Search for the cell housing the specified text and yield its [x, y] center coordinate. 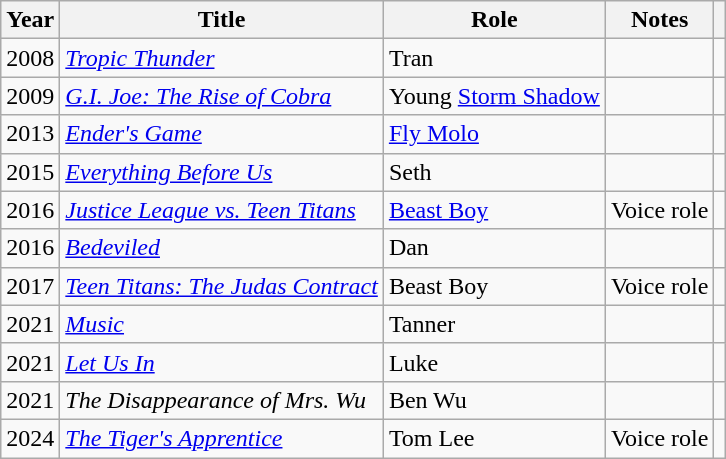
G.I. Joe: The Rise of Cobra [222, 96]
Justice League vs. Teen Titans [222, 210]
Luke [494, 362]
2024 [30, 438]
The Disappearance of Mrs. Wu [222, 400]
Notes [660, 20]
2008 [30, 58]
The Tiger's Apprentice [222, 438]
Ben Wu [494, 400]
Tom Lee [494, 438]
Title [222, 20]
2017 [30, 286]
2015 [30, 172]
Young Storm Shadow [494, 96]
Dan [494, 248]
Ender's Game [222, 134]
Tran [494, 58]
Seth [494, 172]
2013 [30, 134]
2009 [30, 96]
Tanner [494, 324]
Role [494, 20]
Let Us In [222, 362]
Teen Titans: The Judas Contract [222, 286]
Year [30, 20]
Fly Molo [494, 134]
Tropic Thunder [222, 58]
Everything Before Us [222, 172]
Music [222, 324]
Bedeviled [222, 248]
